Return the [x, y] coordinate for the center point of the cell that contains the specified text.  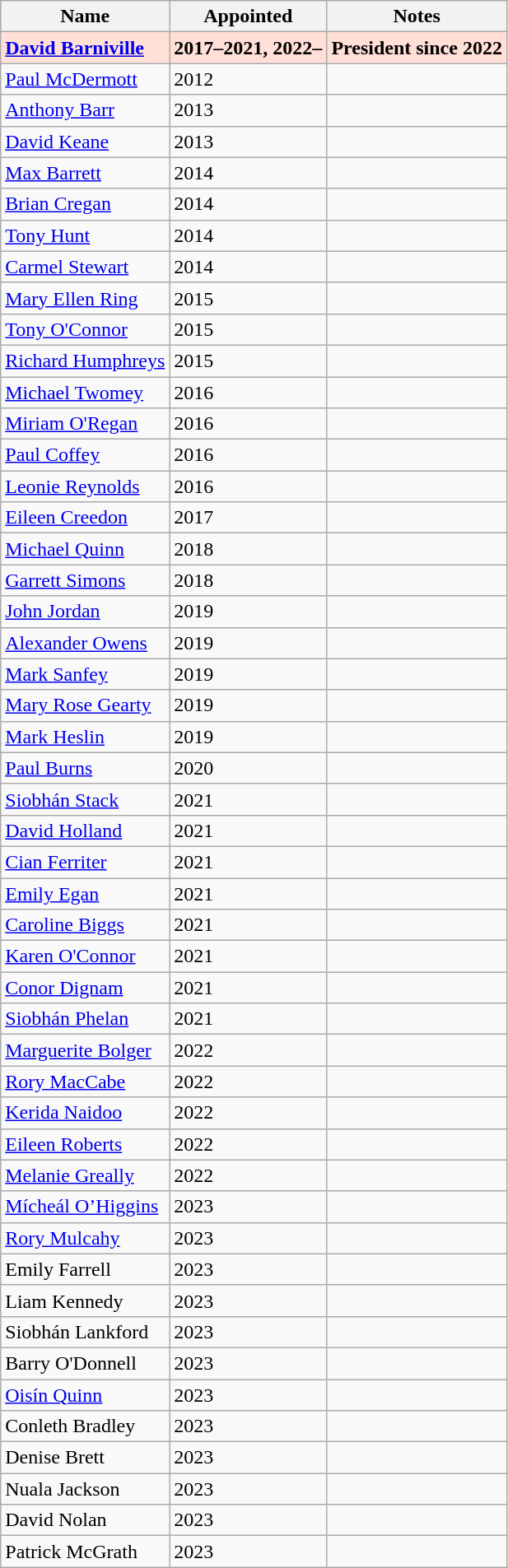
Siobhán Lankford [86, 1332]
Richard Humphreys [86, 361]
Eileen Roberts [86, 1144]
Kerida Naidoo [86, 1113]
Eileen Creedon [86, 518]
Patrick McGrath [86, 1552]
Conor Dignam [86, 988]
Karen O'Connor [86, 956]
David Nolan [86, 1520]
Mark Sanfey [86, 674]
Rory MacCabe [86, 1082]
Mícheál O’Higgins [86, 1207]
Caroline Biggs [86, 925]
Anthony Barr [86, 110]
Alexander Owens [86, 643]
Max Barrett [86, 173]
Miriam O'Regan [86, 424]
Oisín Quinn [86, 1395]
Nuala Jackson [86, 1489]
2017–2021, 2022– [249, 48]
Siobhán Phelan [86, 1019]
Mary Rose Gearty [86, 705]
Cian Ferriter [86, 862]
Michael Twomey [86, 393]
Mary Ellen Ring [86, 298]
President since 2022 [417, 48]
2012 [249, 79]
Emily Farrell [86, 1269]
Michael Quinn [86, 549]
Mark Heslin [86, 737]
Tony Hunt [86, 235]
Liam Kennedy [86, 1300]
Marguerite Bolger [86, 1050]
David Keane [86, 142]
2017 [249, 518]
Siobhán Stack [86, 799]
David Barniville [86, 48]
Leonie Reynolds [86, 486]
Rory Mulcahy [86, 1238]
Notes [417, 16]
Conleth Bradley [86, 1426]
Denise Brett [86, 1458]
2020 [249, 768]
Carmel Stewart [86, 267]
John Jordan [86, 612]
David Holland [86, 831]
Paul Burns [86, 768]
Appointed [249, 16]
Tony O'Connor [86, 329]
Paul Coffey [86, 455]
Emily Egan [86, 893]
Barry O'Donnell [86, 1363]
Melanie Greally [86, 1175]
Name [86, 16]
Paul McDermott [86, 79]
Garrett Simons [86, 580]
Brian Cregan [86, 204]
